Scan for the cell matching the given text and deliver its [X, Y] coordinate at center. 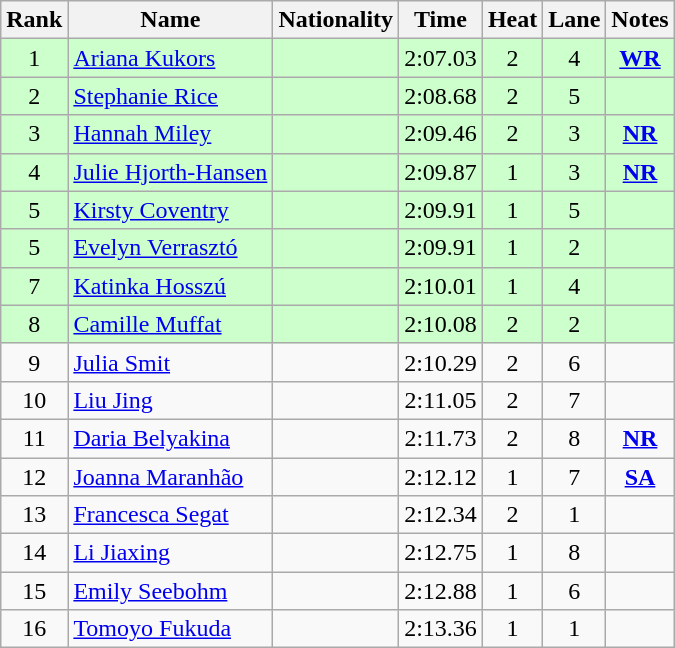
2:11.73 [441, 438]
Notes [640, 20]
2:13.36 [441, 629]
9 [34, 362]
Rank [34, 20]
2:09.87 [441, 172]
Emily Seebohm [170, 591]
Katinka Hosszú [170, 286]
Name [170, 20]
2:08.68 [441, 96]
2:10.29 [441, 362]
2:12.34 [441, 515]
2:10.01 [441, 286]
11 [34, 438]
Time [441, 20]
Joanna Maranhão [170, 477]
Julia Smit [170, 362]
2:09.46 [441, 134]
Tomoyo Fukuda [170, 629]
12 [34, 477]
Heat [512, 20]
14 [34, 553]
Li Jiaxing [170, 553]
Daria Belyakina [170, 438]
16 [34, 629]
2:12.75 [441, 553]
Francesca Segat [170, 515]
2:12.88 [441, 591]
Kirsty Coventry [170, 210]
Lane [574, 20]
Liu Jing [170, 400]
Evelyn Verrasztó [170, 248]
WR [640, 58]
13 [34, 515]
2:12.12 [441, 477]
Stephanie Rice [170, 96]
2:11.05 [441, 400]
Ariana Kukors [170, 58]
2:07.03 [441, 58]
10 [34, 400]
Nationality [336, 20]
SA [640, 477]
Julie Hjorth-Hansen [170, 172]
2:10.08 [441, 324]
Camille Muffat [170, 324]
15 [34, 591]
Hannah Miley [170, 134]
